Return [X, Y] of the center of cell containing provided text 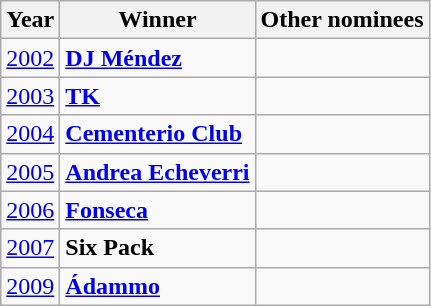
Winner [158, 20]
2003 [30, 96]
2007 [30, 248]
Six Pack [158, 248]
Cementerio Club [158, 134]
2004 [30, 134]
Year [30, 20]
DJ Méndez [158, 58]
Other nominees [342, 20]
Ádammo [158, 286]
2002 [30, 58]
TK [158, 96]
Andrea Echeverri [158, 172]
2006 [30, 210]
Fonseca [158, 210]
2005 [30, 172]
2009 [30, 286]
